Provide the [X, Y] coordinate of the cell's center where the given text is located.  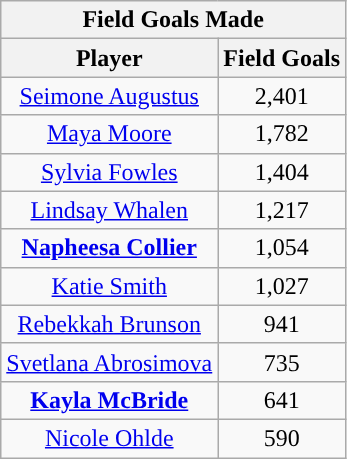
Lindsay Whalen [110, 210]
1,027 [282, 286]
590 [282, 438]
Napheesa Collier [110, 248]
Kayla McBride [110, 400]
Field Goals Made [174, 20]
Sylvia Fowles [110, 172]
Rebekkah Brunson [110, 324]
Katie Smith [110, 286]
Player [110, 58]
1,054 [282, 248]
941 [282, 324]
Maya Moore [110, 134]
735 [282, 362]
1,217 [282, 210]
2,401 [282, 96]
Seimone Augustus [110, 96]
1,404 [282, 172]
Field Goals [282, 58]
641 [282, 400]
Svetlana Abrosimova [110, 362]
Nicole Ohlde [110, 438]
1,782 [282, 134]
